Locate the cell with the specified text and output its [x, y] center coordinate. 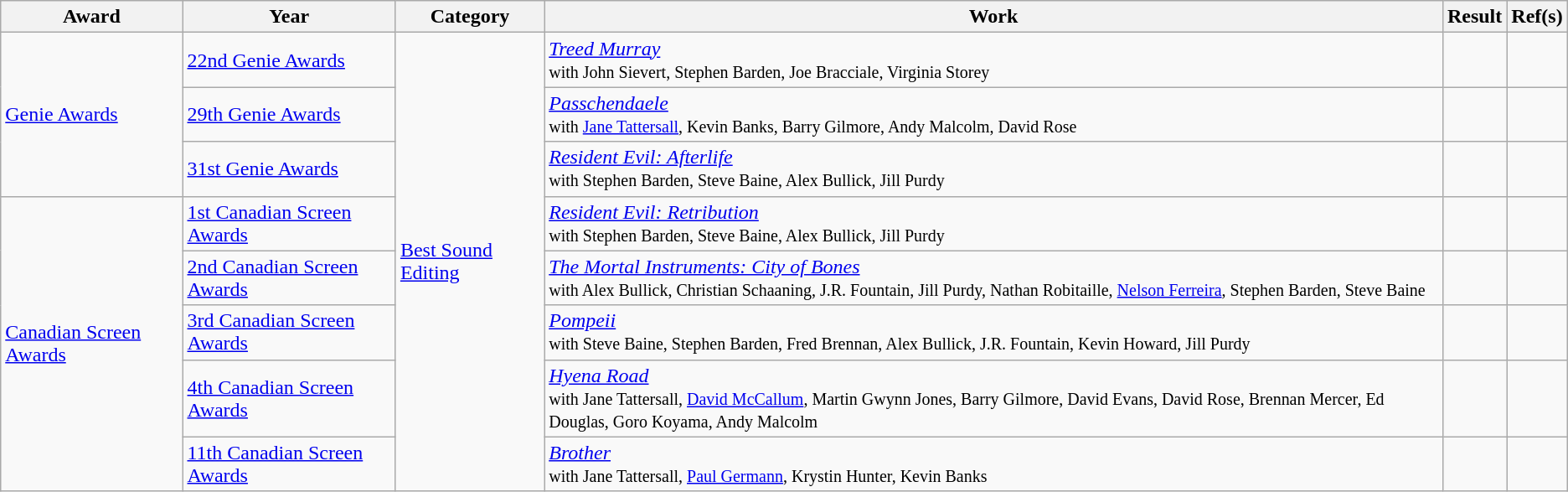
Category [469, 17]
Resident Evil: Afterlifewith Stephen Barden, Steve Baine, Alex Bullick, Jill Purdy [993, 169]
Brotherwith Jane Tattersall, Paul Germann, Krystin Hunter, Kevin Banks [993, 464]
Resident Evil: Retributionwith Stephen Barden, Steve Baine, Alex Bullick, Jill Purdy [993, 223]
3rd Canadian Screen Awards [289, 332]
Genie Awards [92, 114]
2nd Canadian Screen Awards [289, 278]
Work [993, 17]
29th Genie Awards [289, 114]
Treed Murraywith John Sievert, Stephen Barden, Joe Bracciale, Virginia Storey [993, 60]
Canadian Screen Awards [92, 344]
31st Genie Awards [289, 169]
22nd Genie Awards [289, 60]
4th Canadian Screen Awards [289, 398]
Best Sound Editing [469, 262]
Ref(s) [1537, 17]
Passchendaelewith Jane Tattersall, Kevin Banks, Barry Gilmore, Andy Malcolm, David Rose [993, 114]
Result [1474, 17]
Pompeiiwith Steve Baine, Stephen Barden, Fred Brennan, Alex Bullick, J.R. Fountain, Kevin Howard, Jill Purdy [993, 332]
1st Canadian Screen Awards [289, 223]
11th Canadian Screen Awards [289, 464]
Award [92, 17]
Year [289, 17]
